Search for the cell housing the specified text and yield its [x, y] center coordinate. 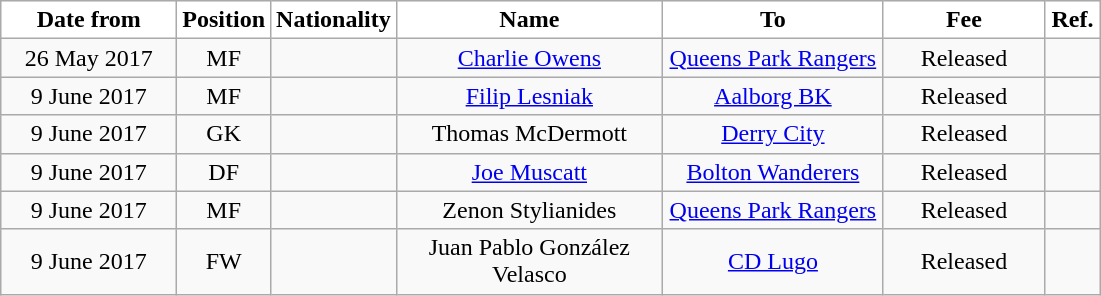
Bolton Wanderers [772, 172]
Juan Pablo González Velasco [529, 262]
Zenon Stylianides [529, 210]
Charlie Owens [529, 58]
26 May 2017 [89, 58]
Fee [964, 20]
FW [224, 262]
Thomas McDermott [529, 134]
GK [224, 134]
Aalborg BK [772, 96]
Nationality [334, 20]
DF [224, 172]
Ref. [1072, 20]
Position [224, 20]
CD Lugo [772, 262]
Filip Lesniak [529, 96]
Name [529, 20]
Derry City [772, 134]
Joe Muscatt [529, 172]
To [772, 20]
Date from [89, 20]
